Capture the cell that displays the provided text and extract its [X, Y] central coordinate. 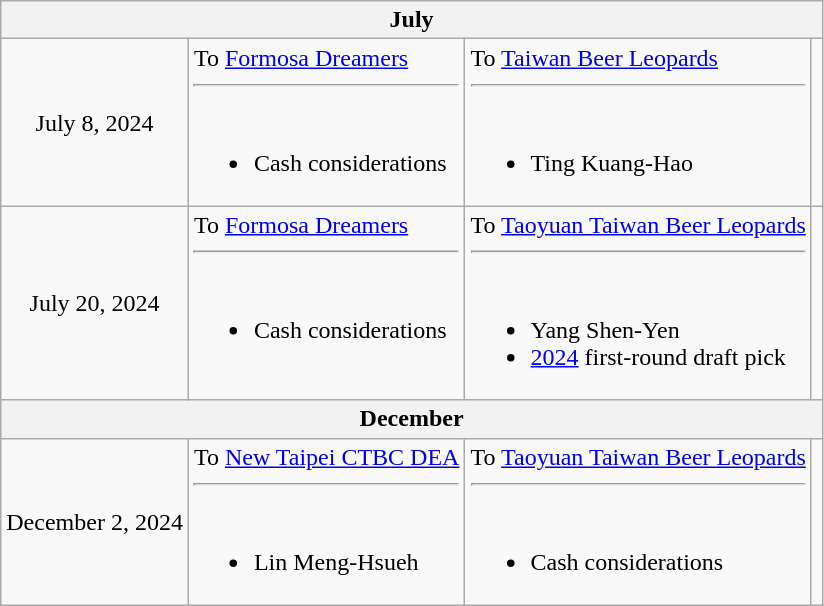
July [412, 20]
To New Taipei CTBC DEALin Meng-Hsueh [326, 522]
July 20, 2024 [95, 303]
July 8, 2024 [95, 122]
To Taiwan Beer LeopardsTing Kuang-Hao [638, 122]
To Taoyuan Taiwan Beer LeopardsCash considerations [638, 522]
To Taoyuan Taiwan Beer LeopardsYang Shen-Yen2024 first-round draft pick [638, 303]
December 2, 2024 [95, 522]
December [412, 419]
